Detect which cell encompasses the target text, then output its [x, y] center coordinate. 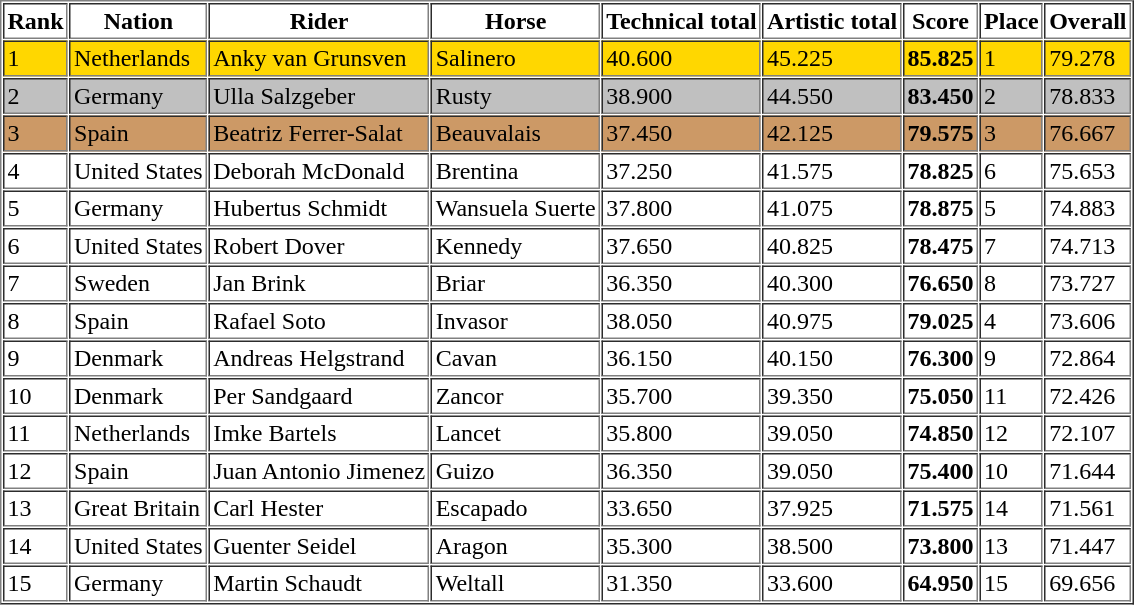
31.350 [682, 584]
37.450 [682, 134]
38.050 [682, 321]
33.650 [682, 508]
Deborah McDonald [320, 171]
38.900 [682, 96]
64.950 [940, 584]
Robert Dover [320, 246]
Place [1012, 21]
38.500 [832, 546]
Ulla Salzgeber [320, 96]
69.656 [1088, 584]
76.667 [1088, 134]
Artistic total [832, 21]
40.600 [682, 58]
Imke Bartels [320, 434]
37.925 [832, 508]
35.300 [682, 546]
78.833 [1088, 96]
75.050 [940, 396]
36.150 [682, 358]
35.800 [682, 434]
Rusty [516, 96]
72.864 [1088, 358]
Guenter Seidel [320, 546]
72.107 [1088, 434]
85.825 [940, 58]
Overall [1088, 21]
Andreas Helgstrand [320, 358]
Nation [139, 21]
76.300 [940, 358]
71.644 [1088, 471]
Anky van Grunsven [320, 58]
Cavan [516, 358]
Rank [36, 21]
Carl Hester [320, 508]
40.150 [832, 358]
41.575 [832, 171]
73.606 [1088, 321]
35.700 [682, 396]
Wansuela Suerte [516, 208]
Rafael Soto [320, 321]
71.575 [940, 508]
71.447 [1088, 546]
Weltall [516, 584]
74.883 [1088, 208]
40.300 [832, 284]
Escapado [516, 508]
37.650 [682, 246]
Juan Antonio Jimenez [320, 471]
Horse [516, 21]
Beatriz Ferrer-Salat [320, 134]
Brentina [516, 171]
Score [940, 21]
Jan Brink [320, 284]
76.650 [940, 284]
Hubertus Schmidt [320, 208]
39.350 [832, 396]
Guizo [516, 471]
71.561 [1088, 508]
72.426 [1088, 396]
73.727 [1088, 284]
Salinero [516, 58]
Kennedy [516, 246]
83.450 [940, 96]
41.075 [832, 208]
Great Britain [139, 508]
Per Sandgaard [320, 396]
Beauvalais [516, 134]
78.475 [940, 246]
Technical total [682, 21]
79.025 [940, 321]
Aragon [516, 546]
75.653 [1088, 171]
Briar [516, 284]
45.225 [832, 58]
Zancor [516, 396]
37.250 [682, 171]
40.825 [832, 246]
78.875 [940, 208]
73.800 [940, 546]
Martin Schaudt [320, 584]
Sweden [139, 284]
Lancet [516, 434]
75.400 [940, 471]
74.850 [940, 434]
Rider [320, 21]
37.800 [682, 208]
79.575 [940, 134]
40.975 [832, 321]
42.125 [832, 134]
78.825 [940, 171]
79.278 [1088, 58]
44.550 [832, 96]
74.713 [1088, 246]
33.600 [832, 584]
Invasor [516, 321]
